For the text-containing cell, return its midpoint in (X, Y) coordinate format. 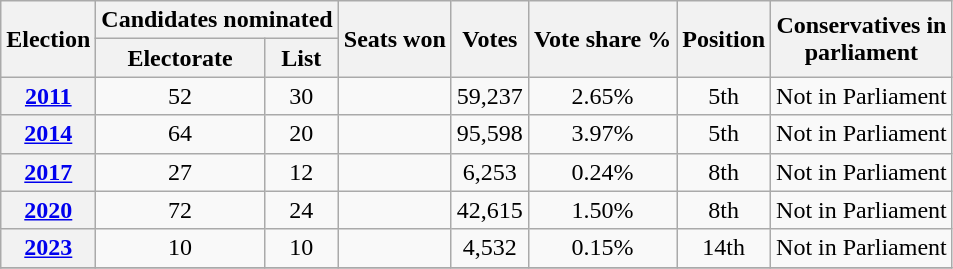
6,253 (490, 172)
95,598 (490, 134)
1.50% (602, 210)
2014 (48, 134)
Seats won (394, 39)
59,237 (490, 96)
72 (180, 210)
Candidates nominated (217, 20)
2.65% (602, 96)
Electorate (180, 58)
2023 (48, 248)
52 (180, 96)
0.15% (602, 248)
2011 (48, 96)
2020 (48, 210)
0.24% (602, 172)
2017 (48, 172)
4,532 (490, 248)
20 (301, 134)
64 (180, 134)
Vote share % (602, 39)
27 (180, 172)
3.97% (602, 134)
Votes (490, 39)
24 (301, 210)
Election (48, 39)
12 (301, 172)
List (301, 58)
Position (724, 39)
Conservatives in parliament (862, 39)
30 (301, 96)
42,615 (490, 210)
14th (724, 248)
